For the text-containing cell, return its midpoint in [x, y] coordinate format. 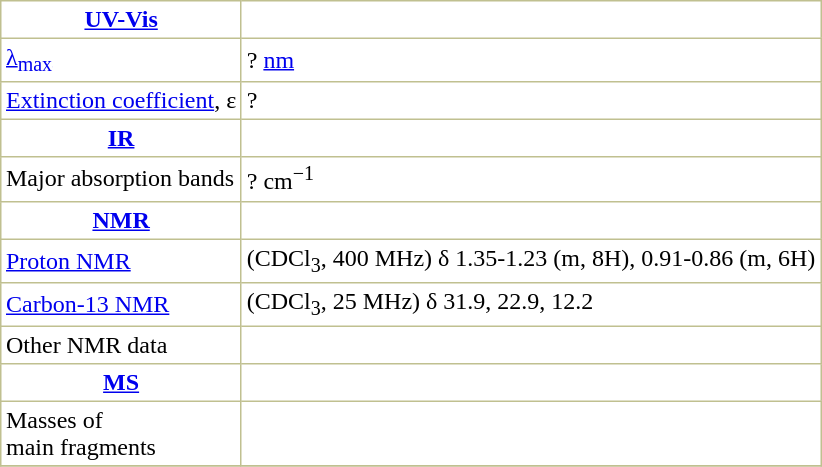
UV-Vis [122, 20]
MS [122, 383]
Other NMR data [122, 345]
Carbon-13 NMR [122, 304]
? [530, 101]
Proton NMR [122, 261]
? cm−1 [530, 179]
IR [122, 139]
Masses of main fragments [122, 433]
? nm [530, 60]
λmax [122, 60]
(CDCl3, 400 MHz) δ 1.35-1.23 (m, 8H), 0.91-0.86 (m, 6H) [530, 261]
NMR [122, 220]
Extinction coefficient, ε [122, 101]
(CDCl3, 25 MHz) δ 31.9, 22.9, 12.2 [530, 304]
Major absorption bands [122, 179]
